Pinpoint the cell where the given text exists, returning its [X, Y] midpoint coordinate. 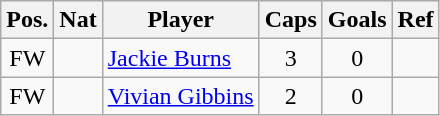
Goals [357, 20]
Nat [78, 20]
Ref [416, 20]
Jackie Burns [180, 58]
Pos. [28, 20]
3 [290, 58]
Vivian Gibbins [180, 96]
2 [290, 96]
Player [180, 20]
Caps [290, 20]
